From the cell containing the given text, extract its center point as [X, Y] coordinate. 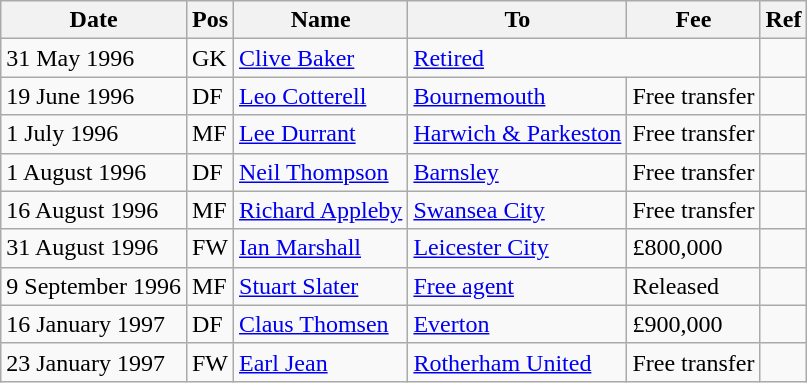
Fee [694, 20]
Stuart Slater [321, 286]
31 August 1996 [94, 248]
Neil Thompson [321, 172]
16 August 1996 [94, 210]
19 June 1996 [94, 96]
Date [94, 20]
Rotherham United [518, 362]
31 May 1996 [94, 58]
Bournemouth [518, 96]
23 January 1997 [94, 362]
Earl Jean [321, 362]
To [518, 20]
Released [694, 286]
Barnsley [518, 172]
Lee Durrant [321, 134]
£800,000 [694, 248]
Harwich & Parkeston [518, 134]
Claus Thomsen [321, 324]
Name [321, 20]
1 July 1996 [94, 134]
1 August 1996 [94, 172]
£900,000 [694, 324]
Ref [784, 20]
Leicester City [518, 248]
Retired [584, 58]
Clive Baker [321, 58]
Richard Appleby [321, 210]
Leo Cotterell [321, 96]
9 September 1996 [94, 286]
Swansea City [518, 210]
GK [210, 58]
16 January 1997 [94, 324]
Ian Marshall [321, 248]
Pos [210, 20]
Free agent [518, 286]
Everton [518, 324]
